Identify which cell holds the provided text, then report its [X, Y] central coordinate. 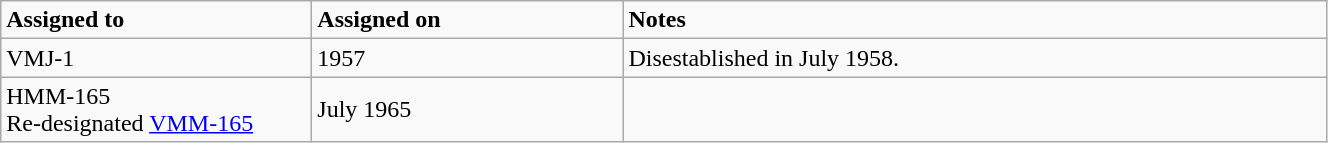
HMM-165Re-designated VMM-165 [156, 110]
Disestablished in July 1958. [975, 58]
July 1965 [468, 110]
Assigned to [156, 20]
1957 [468, 58]
Notes [975, 20]
VMJ-1 [156, 58]
Assigned on [468, 20]
